Extract the (X, Y) coordinate from the center of the cell holding the provided text.  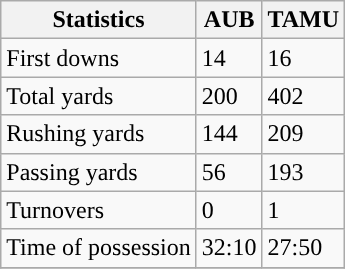
193 (304, 172)
Passing yards (99, 172)
27:50 (304, 248)
AUB (229, 20)
16 (304, 58)
200 (229, 96)
1 (304, 210)
0 (229, 210)
56 (229, 172)
TAMU (304, 20)
209 (304, 134)
144 (229, 134)
Turnovers (99, 210)
Time of possession (99, 248)
32:10 (229, 248)
Rushing yards (99, 134)
Total yards (99, 96)
First downs (99, 58)
14 (229, 58)
402 (304, 96)
Statistics (99, 20)
